For the text-containing cell, return its midpoint in (x, y) coordinate format. 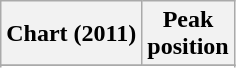
Chart (2011) (72, 34)
Peakposition (188, 34)
